Detect which cell encompasses the target text, then output its [x, y] center coordinate. 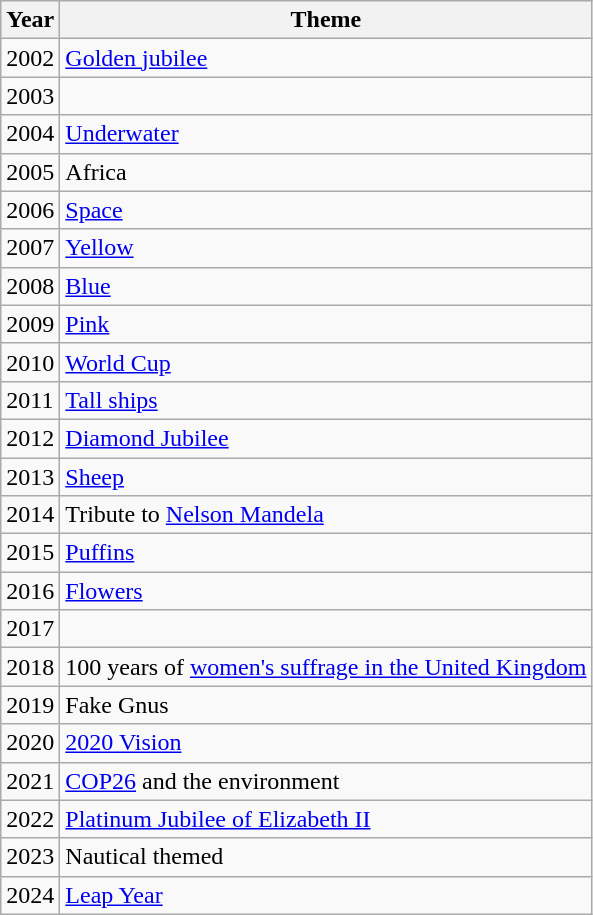
2005 [30, 172]
2004 [30, 134]
2011 [30, 400]
2024 [30, 895]
Yellow [326, 248]
100 years of women's suffrage in the United Kingdom [326, 667]
2018 [30, 667]
2022 [30, 819]
2002 [30, 58]
Golden jubilee [326, 58]
2023 [30, 857]
2003 [30, 96]
Pink [326, 324]
2006 [30, 210]
Africa [326, 172]
Underwater [326, 134]
Flowers [326, 591]
Fake Gnus [326, 705]
Tribute to Nelson Mandela [326, 515]
Tall ships [326, 400]
World Cup [326, 362]
Leap Year [326, 895]
Sheep [326, 477]
2013 [30, 477]
2020 Vision [326, 743]
2015 [30, 553]
2021 [30, 781]
2017 [30, 629]
2012 [30, 438]
Space [326, 210]
2008 [30, 286]
2016 [30, 591]
Nautical themed [326, 857]
2010 [30, 362]
Blue [326, 286]
2009 [30, 324]
2019 [30, 705]
Theme [326, 20]
Year [30, 20]
COP26 and the environment [326, 781]
2014 [30, 515]
Platinum Jubilee of Elizabeth II [326, 819]
Diamond Jubilee [326, 438]
2007 [30, 248]
Puffins [326, 553]
2020 [30, 743]
